Locate the cell with the specified text and output its (x, y) center coordinate. 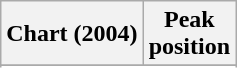
Chart (2004) (72, 34)
Peak position (189, 34)
